Pinpoint the cell where the given text exists, returning its [x, y] midpoint coordinate. 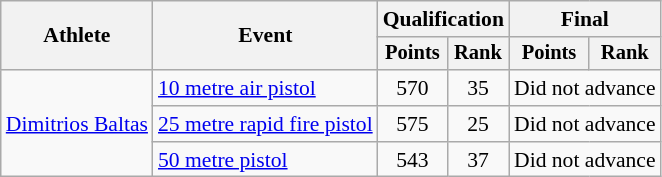
570 [412, 88]
Dimitrios Baltas [77, 124]
Final [585, 19]
35 [478, 88]
Event [266, 36]
575 [412, 124]
Athlete [77, 36]
10 metre air pistol [266, 88]
25 [478, 124]
25 metre rapid fire pistol [266, 124]
Qualification [444, 19]
